For the text-containing cell, return its midpoint in (x, y) coordinate format. 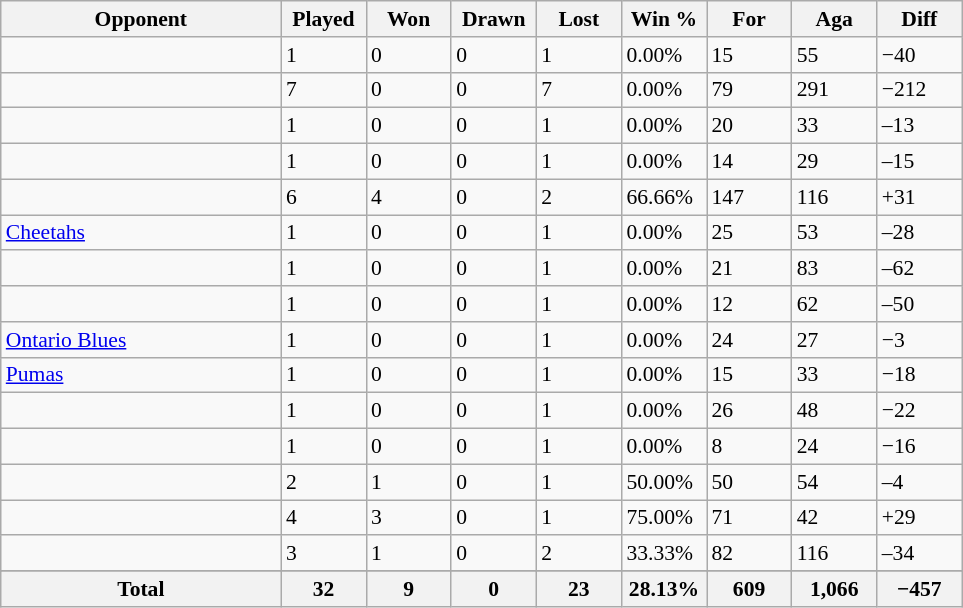
50 (748, 482)
66.66% (664, 197)
26 (748, 411)
–4 (920, 482)
83 (834, 269)
–50 (920, 304)
Total (141, 589)
42 (834, 518)
−22 (920, 411)
8 (748, 447)
6 (324, 197)
–13 (920, 126)
−18 (920, 375)
For (748, 19)
55 (834, 55)
53 (834, 233)
–62 (920, 269)
20 (748, 126)
Opponent (141, 19)
21 (748, 269)
291 (834, 90)
Diff (920, 19)
–34 (920, 554)
−212 (920, 90)
33.33% (664, 554)
12 (748, 304)
−3 (920, 340)
27 (834, 340)
−457 (920, 589)
14 (748, 162)
75.00% (664, 518)
29 (834, 162)
48 (834, 411)
28.13% (664, 589)
Aga (834, 19)
609 (748, 589)
Played (324, 19)
71 (748, 518)
25 (748, 233)
−40 (920, 55)
9 (408, 589)
–15 (920, 162)
147 (748, 197)
32 (324, 589)
82 (748, 554)
1,066 (834, 589)
–28 (920, 233)
+29 (920, 518)
79 (748, 90)
50.00% (664, 482)
Ontario Blues (141, 340)
−16 (920, 447)
Lost (578, 19)
+31 (920, 197)
Cheetahs (141, 233)
Drawn (494, 19)
62 (834, 304)
54 (834, 482)
Win % (664, 19)
Pumas (141, 375)
23 (578, 589)
Won (408, 19)
